Capture the cell that displays the provided text and extract its [X, Y] central coordinate. 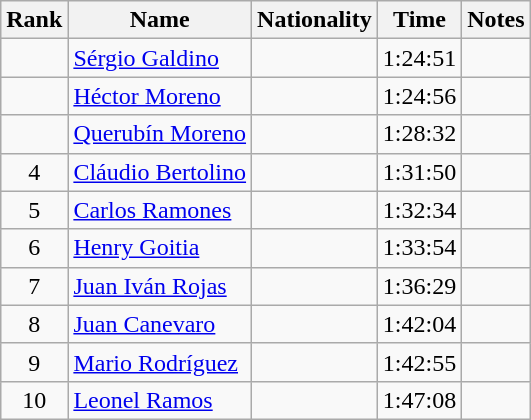
1:42:04 [419, 324]
Name [160, 20]
Leonel Ramos [160, 400]
1:47:08 [419, 400]
Mario Rodríguez [160, 362]
Henry Goitia [160, 248]
Querubín Moreno [160, 134]
9 [34, 362]
5 [34, 210]
Juan Iván Rojas [160, 286]
1:32:34 [419, 210]
Nationality [315, 20]
1:24:51 [419, 58]
1:42:55 [419, 362]
Time [419, 20]
1:31:50 [419, 172]
Rank [34, 20]
Notes [496, 20]
Juan Canevaro [160, 324]
8 [34, 324]
Sérgio Galdino [160, 58]
Cláudio Bertolino [160, 172]
1:36:29 [419, 286]
4 [34, 172]
Carlos Ramones [160, 210]
Héctor Moreno [160, 96]
7 [34, 286]
1:24:56 [419, 96]
6 [34, 248]
1:28:32 [419, 134]
1:33:54 [419, 248]
10 [34, 400]
